Pinpoint the cell where the given text exists, returning its [x, y] midpoint coordinate. 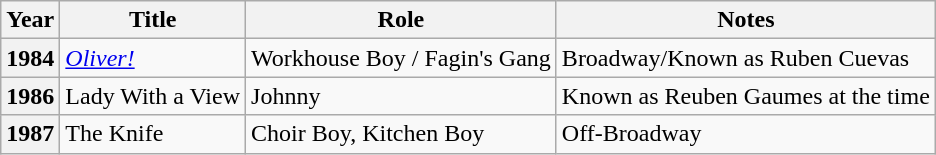
Lady With a View [153, 96]
1984 [30, 58]
Choir Boy, Kitchen Boy [402, 134]
Broadway/Known as Ruben Cuevas [746, 58]
Year [30, 20]
Oliver! [153, 58]
Off-Broadway [746, 134]
The Knife [153, 134]
Known as Reuben Gaumes at the time [746, 96]
Title [153, 20]
Notes [746, 20]
1987 [30, 134]
Workhouse Boy / Fagin's Gang [402, 58]
1986 [30, 96]
Johnny [402, 96]
Role [402, 20]
